Output the [x, y] coordinate of the center of the cell containing the given text.  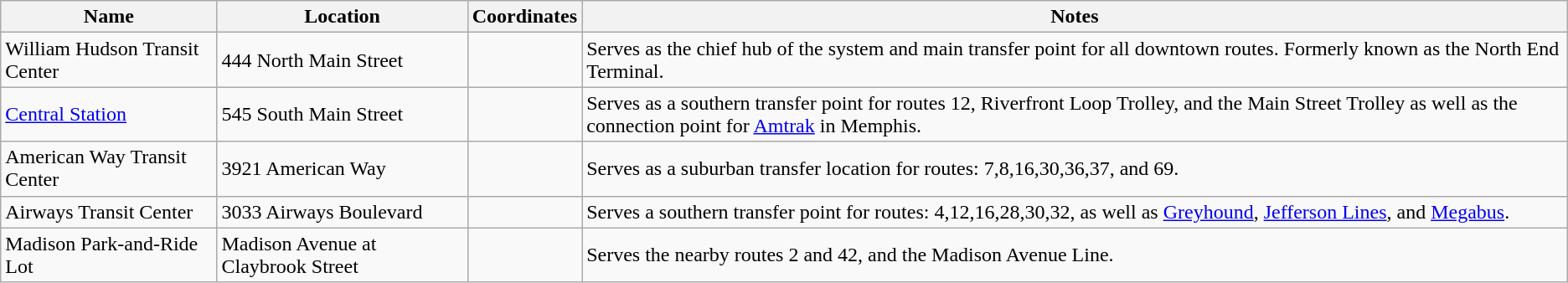
Serves the nearby routes 2 and 42, and the Madison Avenue Line. [1075, 255]
545 South Main Street [342, 114]
Serves a southern transfer point for routes: 4,12,16,28,30,32, as well as Greyhound, Jefferson Lines, and Megabus. [1075, 212]
Madison Avenue at Claybrook Street [342, 255]
Airways Transit Center [109, 212]
3033 Airways Boulevard [342, 212]
Madison Park-and-Ride Lot [109, 255]
Serves as a suburban transfer location for routes: 7,8,16,30,36,37, and 69. [1075, 169]
Notes [1075, 17]
American Way Transit Center [109, 169]
444 North Main Street [342, 60]
Central Station [109, 114]
Location [342, 17]
Serves as the chief hub of the system and main transfer point for all downtown routes. Formerly known as the North End Terminal. [1075, 60]
3921 American Way [342, 169]
Name [109, 17]
William Hudson Transit Center [109, 60]
Coordinates [524, 17]
